Find where the given text appears and provide that cell's center as (X, Y) coordinate. 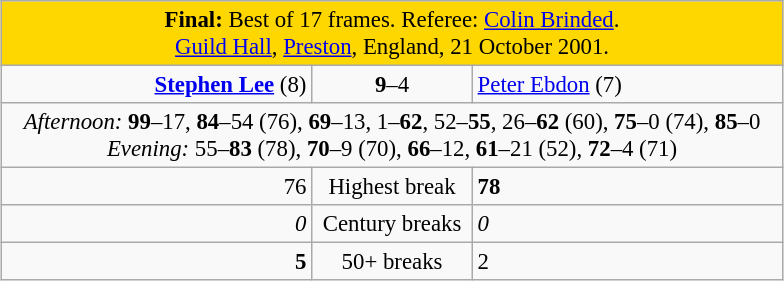
Stephen Lee (8) (156, 85)
Highest break (392, 187)
Century breaks (392, 224)
Final: Best of 17 frames. Referee: Colin Brinded.Guild Hall, Preston, England, 21 October 2001. (392, 34)
78 (628, 187)
2 (628, 262)
76 (156, 187)
Peter Ebdon (7) (628, 85)
Afternoon: 99–17, 84–54 (76), 69–13, 1–62, 52–55, 26–62 (60), 75–0 (74), 85–0 Evening: 55–83 (78), 70–9 (70), 66–12, 61–21 (52), 72–4 (71) (392, 136)
5 (156, 262)
9–4 (392, 85)
50+ breaks (392, 262)
